Search for the cell housing the specified text and yield its [x, y] center coordinate. 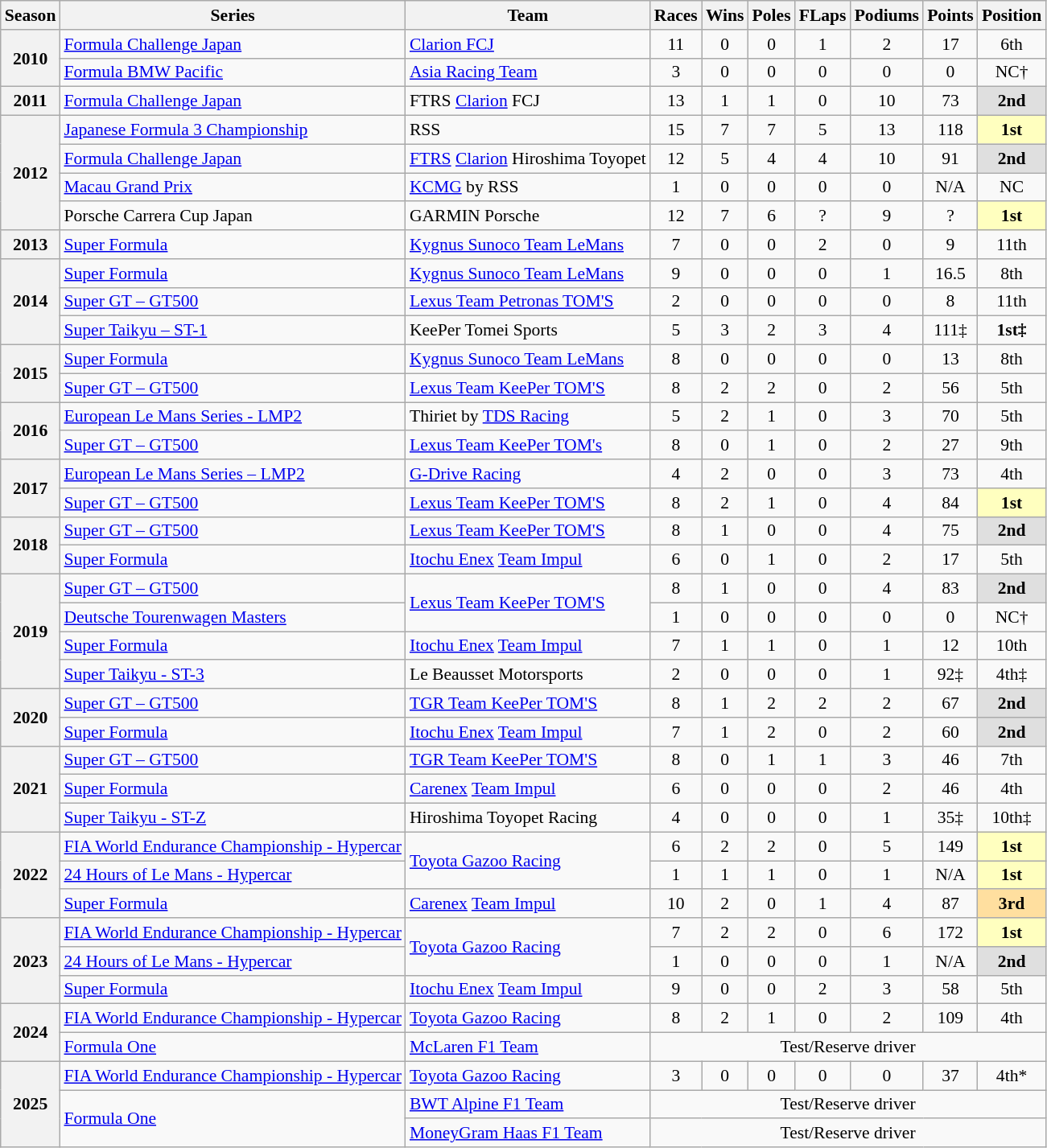
118 [950, 130]
2017 [31, 488]
2011 [31, 101]
56 [950, 388]
European Le Mans Series – LMP2 [232, 474]
Super Taikyu – ST-1 [232, 331]
2016 [31, 431]
4th‡ [1012, 675]
2013 [31, 245]
149 [950, 846]
70 [950, 417]
Super Taikyu - ST-Z [232, 818]
Points [950, 15]
58 [950, 990]
2015 [31, 373]
67 [950, 703]
2018 [31, 545]
McLaren F1 Team [528, 1047]
Clarion FCJ [528, 44]
2014 [31, 302]
MoneyGram Haas F1 Team [528, 1134]
Team [528, 15]
European Le Mans Series - LMP2 [232, 417]
Lexus Team KeePer TOM's [528, 446]
Podiums [887, 15]
Le Beausset Motorsports [528, 675]
GARMIN Porsche [528, 216]
Races [676, 15]
Season [31, 15]
Thiriet by TDS Racing [528, 417]
27 [950, 446]
Asia Racing Team [528, 72]
4th* [1012, 1076]
2024 [31, 1033]
16.5 [950, 274]
Japanese Formula 3 Championship [232, 130]
6th [1012, 44]
2019 [31, 632]
Series [232, 15]
7th [1012, 760]
Hiroshima Toyopet Racing [528, 818]
Super Taikyu - ST-3 [232, 675]
RSS [528, 130]
111‡ [950, 331]
2020 [31, 718]
1st‡ [1012, 331]
91 [950, 158]
Lexus Team Petronas TOM'S [528, 302]
Macau Grand Prix [232, 187]
Deutsche Tourenwagen Masters [232, 617]
2022 [31, 875]
2010 [31, 58]
35‡ [950, 818]
2021 [31, 788]
FTRS Clarion FCJ [528, 101]
10th [1012, 646]
2023 [31, 961]
9th [1012, 446]
BWT Alpine F1 Team [528, 1105]
15 [676, 130]
Formula BMW Pacific [232, 72]
KCMG by RSS [528, 187]
10th‡ [1012, 818]
Poles [772, 15]
KeePer Tomei Sports [528, 331]
Wins [725, 15]
75 [950, 531]
84 [950, 503]
87 [950, 904]
FLaps [822, 15]
37 [950, 1076]
Porsche Carrera Cup Japan [232, 216]
109 [950, 1018]
11 [676, 44]
92‡ [950, 675]
2012 [31, 173]
83 [950, 589]
Position [1012, 15]
172 [950, 932]
60 [950, 732]
3rd [1012, 904]
2025 [31, 1104]
NC [1012, 187]
FTRS Clarion Hiroshima Toyopet [528, 158]
G-Drive Racing [528, 474]
